Return [X, Y] of the center of cell containing provided text 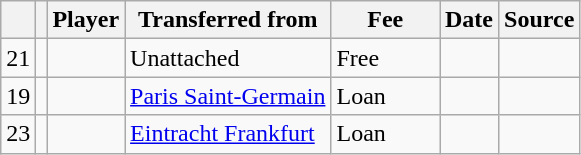
Free [386, 58]
Paris Saint-Germain [228, 96]
Player [86, 20]
Date [470, 20]
19 [18, 96]
Fee [386, 20]
23 [18, 134]
Eintracht Frankfurt [228, 134]
Source [540, 20]
21 [18, 58]
Transferred from [228, 20]
Unattached [228, 58]
